Return (x, y) of the center of cell containing provided text 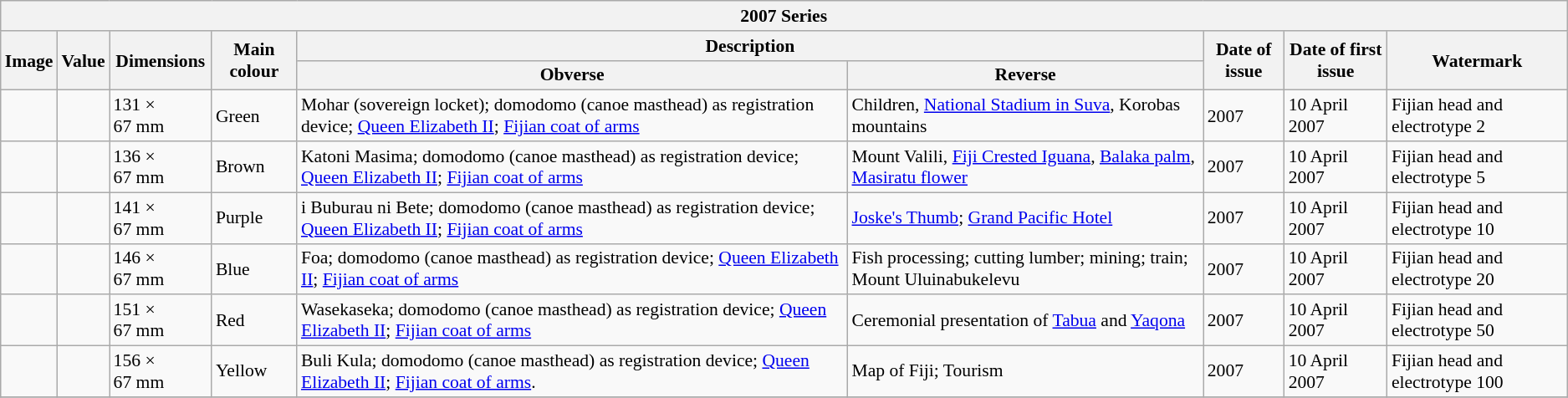
Watermark (1477, 60)
Fijian head and electrotype 5 (1477, 167)
Reverse (1025, 75)
Joske's Thumb; Grand Pacific Hotel (1025, 217)
Fijian head and electrotype 100 (1477, 371)
141 × 67 mm (161, 217)
Red (254, 321)
Fijian head and electrotype 50 (1477, 321)
Green (254, 115)
Brown (254, 167)
136 × 67 mm (161, 167)
Ceremonial presentation of Tabua and Yaqona (1025, 321)
Map of Fiji; Tourism (1025, 371)
Purple (254, 217)
Value (83, 60)
Katoni Masima; domodomo (canoe masthead) as registration device; Queen Elizabeth II; Fijian coat of arms (572, 167)
Description (750, 46)
Fijian head and electrotype 10 (1477, 217)
Blue (254, 269)
Mohar (sovereign locket); domodomo (canoe masthead) as registration device; Queen Elizabeth II; Fijian coat of arms (572, 115)
Date of issue (1244, 60)
156 × 67 mm (161, 371)
131 × 67 mm (161, 115)
Main colour (254, 60)
Fish processing; cutting lumber; mining; train; Mount Uluinabukelevu (1025, 269)
Mount Valili, Fiji Crested Iguana, Balaka palm, Masiratu flower (1025, 167)
Image (29, 60)
Buli Kula; domodomo (canoe masthead) as registration device; Queen Elizabeth II; Fijian coat of arms. (572, 371)
Fijian head and electrotype 20 (1477, 269)
146 × 67 mm (161, 269)
Wasekaseka; domodomo (canoe masthead) as registration device; Queen Elizabeth II; Fijian coat of arms (572, 321)
Obverse (572, 75)
151 × 67 mm (161, 321)
Foa; domodomo (canoe masthead) as registration device; Queen Elizabeth II; Fijian coat of arms (572, 269)
Fijian head and electrotype 2 (1477, 115)
Children, National Stadium in Suva, Korobas mountains (1025, 115)
2007 Series (784, 16)
i Buburau ni Bete; domodomo (canoe masthead) as registration device; Queen Elizabeth II; Fijian coat of arms (572, 217)
Date of first issue (1336, 60)
Yellow (254, 371)
Dimensions (161, 60)
